Identify which cell holds the provided text, then report its (x, y) central coordinate. 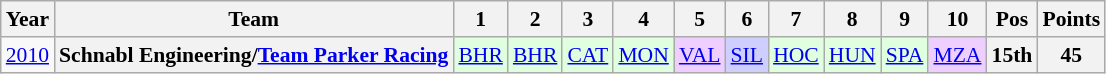
SPA (905, 55)
10 (957, 19)
3 (588, 19)
VAL (700, 55)
5 (700, 19)
Year (28, 19)
SIL (748, 55)
Team (254, 19)
4 (644, 19)
2010 (28, 55)
CAT (588, 55)
HOC (796, 55)
MZA (957, 55)
Points (1071, 19)
1 (480, 19)
HUN (852, 55)
9 (905, 19)
8 (852, 19)
45 (1071, 55)
MON (644, 55)
Schnabl Engineering/Team Parker Racing (254, 55)
6 (748, 19)
15th (1012, 55)
Pos (1012, 19)
2 (536, 19)
7 (796, 19)
